Extract the (X, Y) coordinate from the center of the cell holding the provided text.  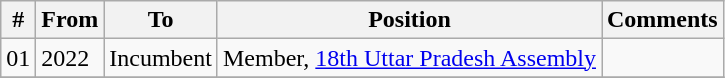
Comments (663, 20)
Member, 18th Uttar Pradesh Assembly (409, 58)
To (161, 20)
Position (409, 20)
Incumbent (161, 58)
01 (18, 58)
2022 (70, 58)
# (18, 20)
From (70, 20)
